Search for the cell housing the specified text and yield its (x, y) center coordinate. 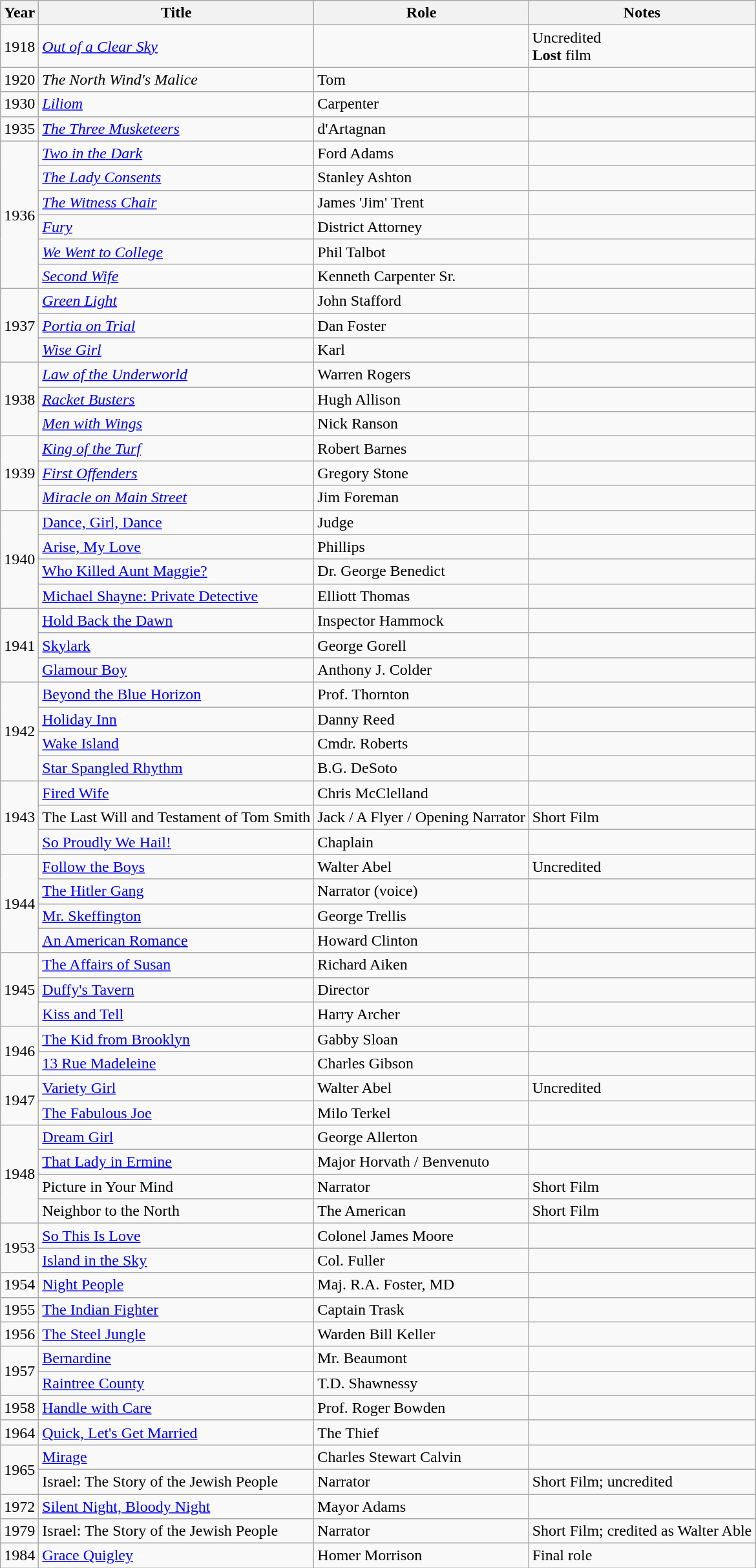
1946 (19, 1051)
Island in the Sky (176, 1260)
1920 (19, 79)
Hold Back the Dawn (176, 620)
Short Film; credited as Walter Able (642, 1531)
Charles Stewart Calvin (421, 1457)
Maj. R.A. Foster, MD (421, 1285)
1953 (19, 1248)
T.D. Shawnessy (421, 1383)
Law of the Underworld (176, 375)
Major Horvath / Benvenuto (421, 1162)
Follow the Boys (176, 867)
1958 (19, 1408)
1954 (19, 1285)
Warden Bill Keller (421, 1334)
Narrator (voice) (421, 891)
d'Artagnan (421, 129)
Miracle on Main Street (176, 498)
The American (421, 1211)
Night People (176, 1285)
Wake Island (176, 744)
Silent Night, Bloody Night (176, 1507)
An American Romance (176, 940)
1940 (19, 559)
Bernardine (176, 1359)
The Fabulous Joe (176, 1112)
Year (19, 13)
Mirage (176, 1457)
King of the Turf (176, 449)
1941 (19, 645)
1984 (19, 1556)
1947 (19, 1100)
District Attorney (421, 227)
Homer Morrison (421, 1556)
Carpenter (421, 104)
1965 (19, 1469)
Gabby Sloan (421, 1039)
The Witness Chair (176, 202)
Handle with Care (176, 1408)
Ford Adams (421, 153)
1957 (19, 1371)
Director (421, 990)
Beyond the Blue Horizon (176, 694)
Grace Quigley (176, 1556)
Harry Archer (421, 1014)
1943 (19, 818)
Dr. George Benedict (421, 571)
1918 (19, 47)
Green Light (176, 301)
The Steel Jungle (176, 1334)
1938 (19, 399)
The Thief (421, 1432)
Prof. Thornton (421, 694)
Out of a Clear Sky (176, 47)
Phillips (421, 547)
Gregory Stone (421, 473)
Men with Wings (176, 424)
Star Spangled Rhythm (176, 768)
The North Wind's Malice (176, 79)
The Three Musketeers (176, 129)
Raintree County (176, 1383)
Second Wife (176, 276)
Mr. Beaumont (421, 1359)
Cmdr. Roberts (421, 744)
Colonel James Moore (421, 1236)
John Stafford (421, 301)
Variety Girl (176, 1088)
Liliom (176, 104)
1979 (19, 1531)
Fury (176, 227)
1972 (19, 1507)
Michael Shayne: Private Detective (176, 596)
B.G. DeSoto (421, 768)
So This Is Love (176, 1236)
Notes (642, 13)
Karl (421, 350)
The Indian Fighter (176, 1309)
Anthony J. Colder (421, 670)
Elliott Thomas (421, 596)
Dance, Girl, Dance (176, 522)
The Kid from Brooklyn (176, 1039)
Howard Clinton (421, 940)
1935 (19, 129)
Holiday Inn (176, 719)
Two in the Dark (176, 153)
Mayor Adams (421, 1507)
We Went to College (176, 251)
Neighbor to the North (176, 1211)
James 'Jim' Trent (421, 202)
Captain Trask (421, 1309)
Chris McClelland (421, 793)
Final role (642, 1556)
Racket Busters (176, 399)
Glamour Boy (176, 670)
Uncredited Lost film (642, 47)
Kiss and Tell (176, 1014)
Short Film; uncredited (642, 1481)
George Trellis (421, 916)
Judge (421, 522)
Jack / A Flyer / Opening Narrator (421, 818)
Kenneth Carpenter Sr. (421, 276)
Nick Ranson (421, 424)
Milo Terkel (421, 1112)
Robert Barnes (421, 449)
Duffy's Tavern (176, 990)
Inspector Hammock (421, 620)
So Proudly We Hail! (176, 842)
1948 (19, 1174)
Who Killed Aunt Maggie? (176, 571)
1955 (19, 1309)
Jim Foreman (421, 498)
That Lady in Ermine (176, 1162)
The Lady Consents (176, 178)
Role (421, 13)
Phil Talbot (421, 251)
Title (176, 13)
Mr. Skeffington (176, 916)
Danny Reed (421, 719)
1939 (19, 473)
Skylark (176, 645)
1936 (19, 215)
Stanley Ashton (421, 178)
Dan Foster (421, 325)
13 Rue Madeleine (176, 1063)
Wise Girl (176, 350)
1942 (19, 731)
Warren Rogers (421, 375)
1937 (19, 325)
Col. Fuller (421, 1260)
Arise, My Love (176, 547)
George Allerton (421, 1138)
1956 (19, 1334)
Chaplain (421, 842)
Portia on Trial (176, 325)
1944 (19, 904)
First Offenders (176, 473)
Dream Girl (176, 1138)
Charles Gibson (421, 1063)
The Hitler Gang (176, 891)
Fired Wife (176, 793)
George Gorell (421, 645)
The Affairs of Susan (176, 965)
Quick, Let's Get Married (176, 1432)
Prof. Roger Bowden (421, 1408)
Richard Aiken (421, 965)
Picture in Your Mind (176, 1187)
Tom (421, 79)
Hugh Allison (421, 399)
1930 (19, 104)
1964 (19, 1432)
The Last Will and Testament of Tom Smith (176, 818)
1945 (19, 990)
